Identify which cell holds the provided text, then report its (x, y) central coordinate. 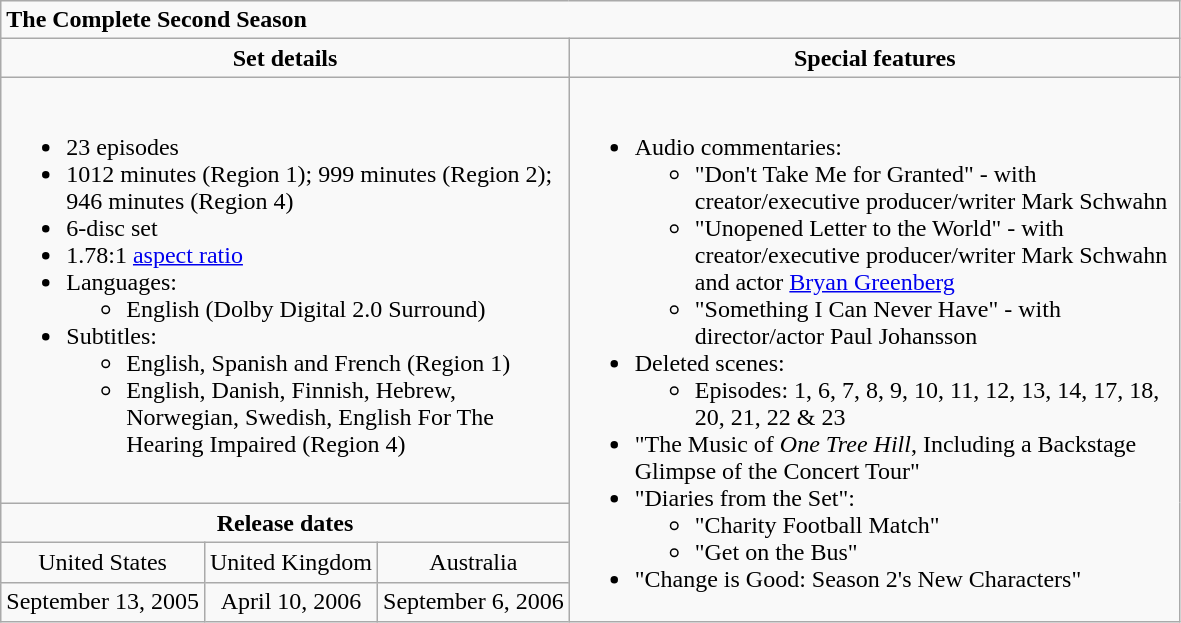
Special features (874, 58)
The Complete Second Season (591, 20)
United States (103, 563)
Set details (285, 58)
September 6, 2006 (474, 602)
Release dates (285, 523)
United Kingdom (290, 563)
September 13, 2005 (103, 602)
April 10, 2006 (290, 602)
Australia (474, 563)
